Determine the (x, y) coordinate at the center of the cell enclosing the given text.  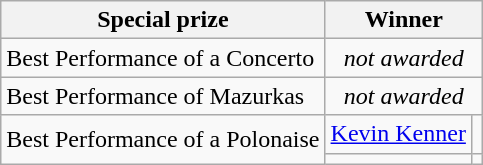
Kevin Kenner (398, 134)
Special prize (163, 20)
Best Performance of a Polonaise (163, 140)
Best Performance of a Concerto (163, 58)
Winner (404, 20)
Best Performance of Mazurkas (163, 96)
